Detect which cell encompasses the target text, then output its (x, y) center coordinate. 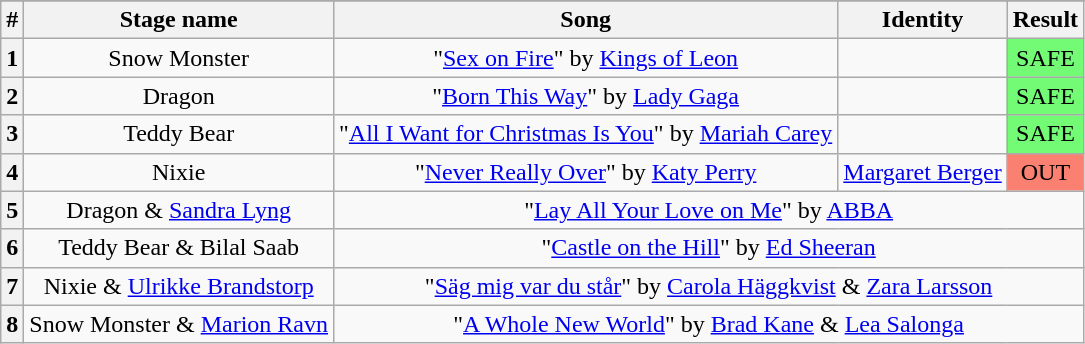
"Lay All Your Love on Me" by ABBA (709, 210)
"All I Want for Christmas Is You" by Mariah Carey (586, 134)
"A Whole New World" by Brad Kane & Lea Salonga (709, 324)
Dragon & Sandra Lyng (179, 210)
Margaret Berger (922, 172)
"Born This Way" by Lady Gaga (586, 96)
Snow Monster (179, 58)
5 (12, 210)
6 (12, 248)
Stage name (179, 20)
Nixie & Ulrikke Brandstorp (179, 286)
4 (12, 172)
Nixie (179, 172)
"Sex on Fire" by Kings of Leon (586, 58)
Identity (922, 20)
Snow Monster & Marion Ravn (179, 324)
Dragon (179, 96)
3 (12, 134)
7 (12, 286)
1 (12, 58)
"Never Really Over" by Katy Perry (586, 172)
Teddy Bear & Bilal Saab (179, 248)
8 (12, 324)
"Castle on the Hill" by Ed Sheeran (709, 248)
2 (12, 96)
# (12, 20)
Song (586, 20)
Teddy Bear (179, 134)
Result (1045, 20)
"Säg mig var du står" by Carola Häggkvist & Zara Larsson (709, 286)
OUT (1045, 172)
